Pinpoint the cell where the given text exists, returning its (X, Y) midpoint coordinate. 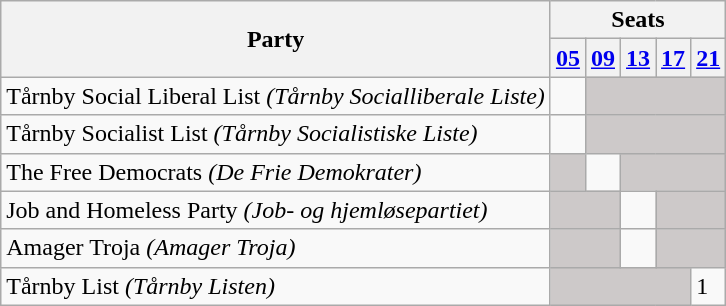
17 (674, 58)
Tårnby Social Liberal List (Tårnby Socialliberale Liste) (276, 96)
1 (708, 286)
21 (708, 58)
05 (568, 58)
13 (638, 58)
Job and Homeless Party (Job- og hjemløsepartiet) (276, 210)
Party (276, 39)
The Free Democrats (De Frie Demokrater) (276, 172)
Amager Troja (Amager Troja) (276, 248)
Tårnby Socialist List (Tårnby Socialistiske Liste) (276, 134)
09 (602, 58)
Seats (638, 20)
Tårnby List (Tårnby Listen) (276, 286)
